Capture the cell that displays the provided text and extract its [X, Y] central coordinate. 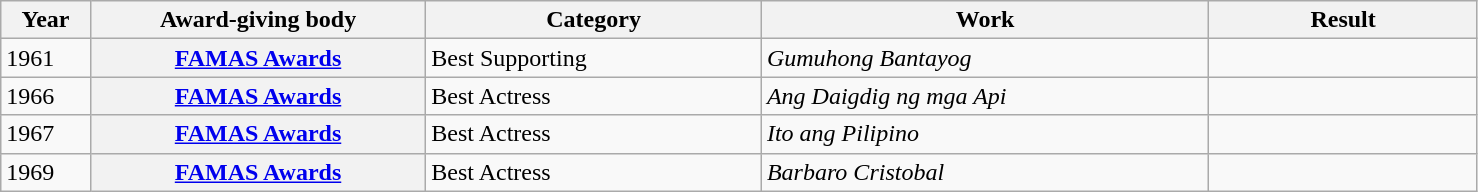
Work [984, 20]
Ang Daigdig ng mga Api [984, 96]
Barbaro Cristobal [984, 172]
1961 [46, 58]
Result [1343, 20]
Ito ang Pilipino [984, 134]
Best Supporting [594, 58]
Year [46, 20]
1969 [46, 172]
Category [594, 20]
Award-giving body [258, 20]
1967 [46, 134]
Gumuhong Bantayog [984, 58]
1966 [46, 96]
